Provide the [x, y] coordinate of the cell's center where the given text is located.  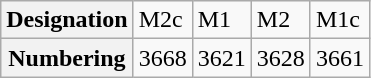
3621 [222, 58]
M1c [340, 20]
M1 [222, 20]
3668 [162, 58]
Numbering [67, 58]
M2c [162, 20]
M2 [280, 20]
Designation [67, 20]
3628 [280, 58]
3661 [340, 58]
